Locate the cell with the specified text and output its [X, Y] center coordinate. 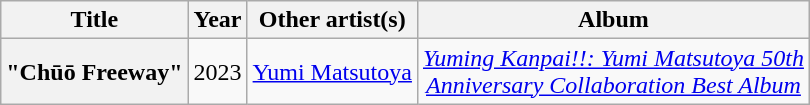
Title [94, 20]
Other artist(s) [332, 20]
"Chūō Freeway" [94, 72]
Album [613, 20]
Yuming Kanpai!!: Yumi Matsutoya 50thAnniversary Collaboration Best Album [613, 72]
2023 [218, 72]
Year [218, 20]
Yumi Matsutoya [332, 72]
